For the text-containing cell, return its midpoint in (x, y) coordinate format. 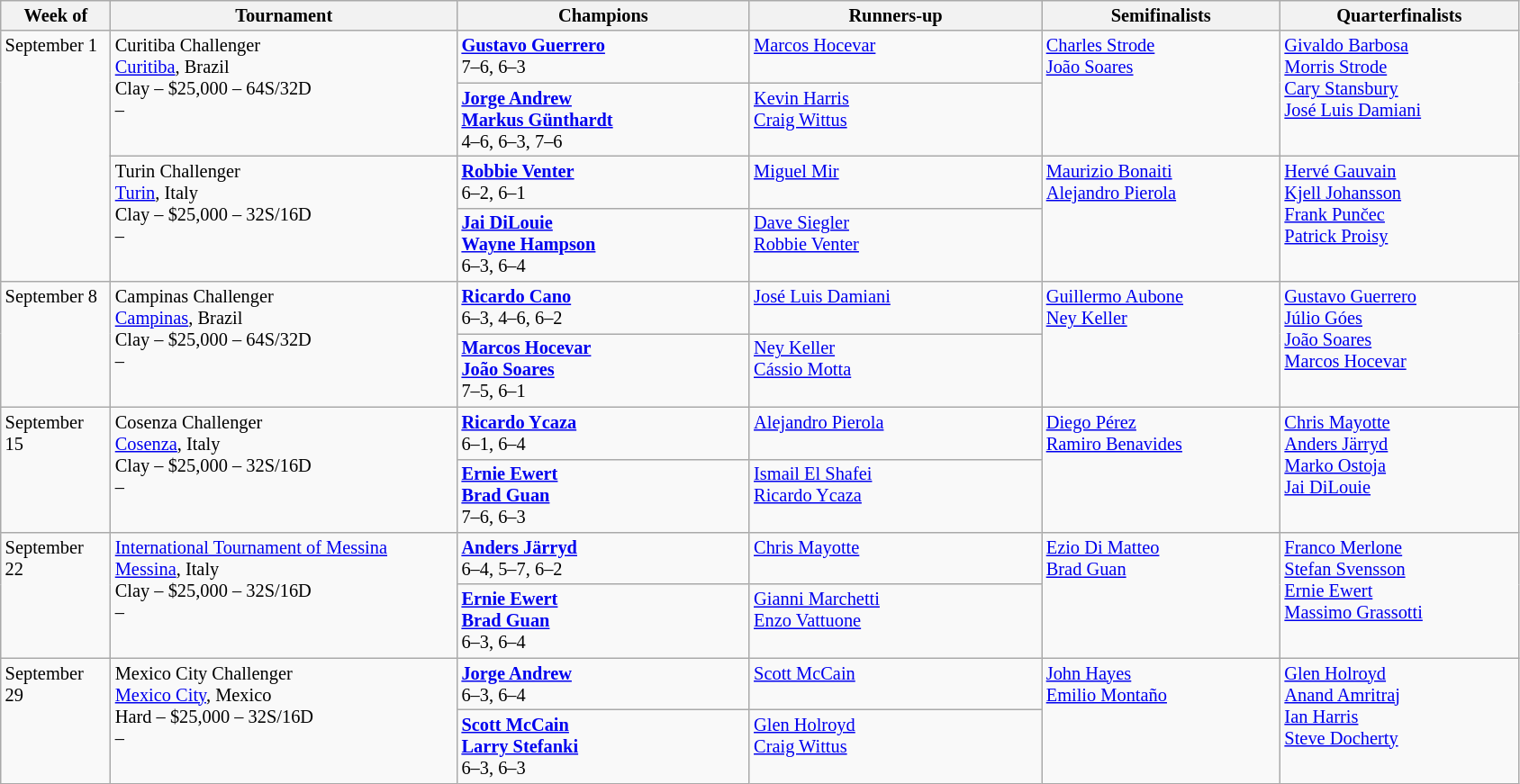
Chris Mayotte (895, 558)
Marcos Hocevar (895, 57)
Campinas ChallengerCampinas, BrazilClay – $25,000 – 64S/32D – (285, 344)
Cosenza Challenger Cosenza, ItalyClay – $25,000 – 32S/16D – (285, 470)
Kevin Harris Craig Wittus (895, 120)
September 8 (56, 344)
Gustavo Guerrero Júlio Góes João Soares Marcos Hocevar (1399, 344)
Curitiba Challenger Curitiba, BrazilClay – $25,000 – 64S/32D – (285, 94)
Guillermo Aubone Ney Keller (1162, 344)
Runners-up (895, 15)
Turin Challenger Turin, ItalyClay – $25,000 – 32S/16D – (285, 218)
Tournament (285, 15)
Diego Pérez Ramiro Benavides (1162, 470)
Ezio Di Matteo Brad Guan (1162, 594)
Jai DiLouie Wayne Hampson6–3, 6–4 (603, 245)
Maurizio Bonaiti Alejandro Pierola (1162, 218)
Givaldo Barbosa Morris Strode Cary Stansbury José Luis Damiani (1399, 94)
Dave Siegler Robbie Venter (895, 245)
Ricardo Cano 6–3, 4–6, 6–2 (603, 308)
José Luis Damiani (895, 308)
Hervé Gauvain Kjell Johansson Frank Punčec Patrick Proisy (1399, 218)
Ney Keller Cássio Motta (895, 370)
Champions (603, 15)
Miguel Mir (895, 182)
Glen Holroyd Anand Amritraj Ian Harris Steve Docherty (1399, 720)
Alejandro Pierola (895, 433)
Gianni Marchetti Enzo Vattuone (895, 621)
Chris Mayotte Anders Järryd Marko Ostoja Jai DiLouie (1399, 470)
Ernie Ewert Brad Guan7–6, 6–3 (603, 496)
September 29 (56, 720)
Scott McCain Larry Stefanki6–3, 6–3 (603, 746)
Scott McCain (895, 684)
Week of (56, 15)
Mexico City ChallengerMexico City, MexicoHard – $25,000 – 32S/16D – (285, 720)
Quarterfinalists (1399, 15)
Anders Järryd 6–4, 5–7, 6–2 (603, 558)
Semifinalists (1162, 15)
John Hayes Emilio Montaño (1162, 720)
Ernie Ewert Brad Guan6–3, 6–4 (603, 621)
Ricardo Ycaza 6–1, 6–4 (603, 433)
September 1 (56, 157)
September 22 (56, 594)
Jorge Andrew Markus Günthardt4–6, 6–3, 7–6 (603, 120)
September 15 (56, 470)
Franco Merlone Stefan Svensson Ernie Ewert Massimo Grassotti (1399, 594)
Marcos Hocevar João Soares7–5, 6–1 (603, 370)
Ismail El Shafei Ricardo Ycaza (895, 496)
Charles Strode João Soares (1162, 94)
Glen Holroyd Craig Wittus (895, 746)
Robbie Venter 6–2, 6–1 (603, 182)
Jorge Andrew 6–3, 6–4 (603, 684)
Gustavo Guerrero 7–6, 6–3 (603, 57)
International Tournament of Messina Messina, ItalyClay – $25,000 – 32S/16D – (285, 594)
